Extract the (x, y) coordinate from the center of the cell holding the provided text.  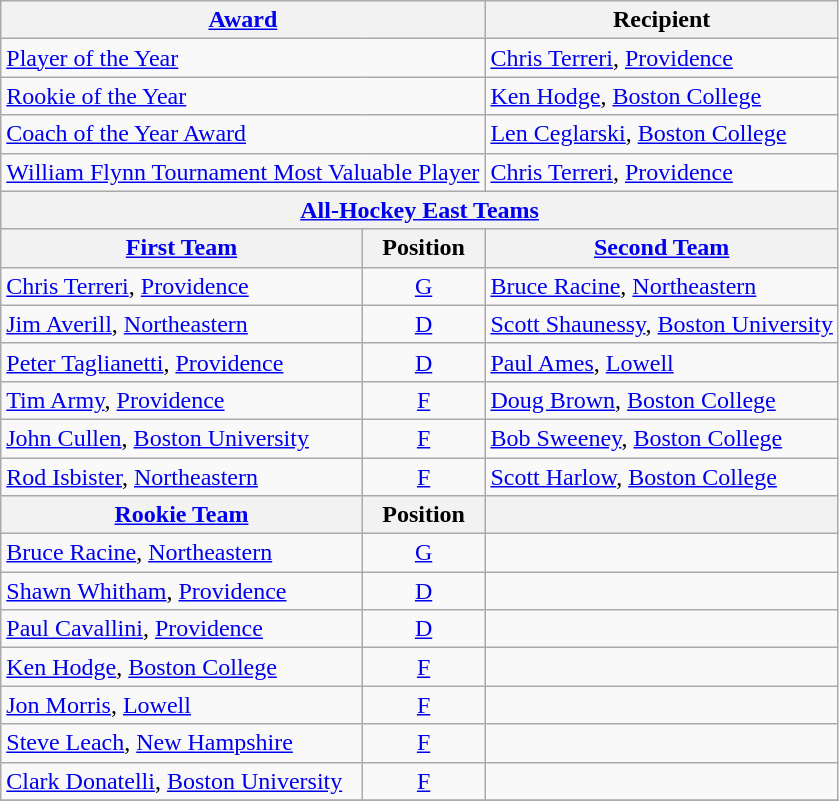
Bob Sweeney, Boston College (662, 438)
William Flynn Tournament Most Valuable Player (243, 172)
Clark Donatelli, Boston University (182, 781)
Jim Averill, Northeastern (182, 324)
Len Ceglarski, Boston College (662, 134)
Player of the Year (243, 58)
Steve Leach, New Hampshire (182, 743)
Rod Isbister, Northeastern (182, 477)
Award (243, 20)
Jon Morris, Lowell (182, 705)
Scott Shaunessy, Boston University (662, 324)
Second Team (662, 248)
Shawn Whitham, Providence (182, 591)
First Team (182, 248)
Coach of the Year Award (243, 134)
Rookie Team (182, 515)
Rookie of the Year (243, 96)
Paul Cavallini, Providence (182, 629)
Paul Ames, Lowell (662, 362)
Peter Taglianetti, Providence (182, 362)
Scott Harlow, Boston College (662, 477)
John Cullen, Boston University (182, 438)
All-Hockey East Teams (420, 210)
Doug Brown, Boston College (662, 400)
Tim Army, Providence (182, 400)
Recipient (662, 20)
